From the cell containing the given text, extract its center point as [x, y] coordinate. 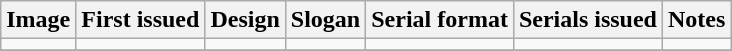
Slogan [325, 20]
Notes [696, 20]
Serial format [440, 20]
Design [245, 20]
First issued [140, 20]
Serials issued [588, 20]
Image [38, 20]
